Identify which cell holds the provided text, then report its (x, y) central coordinate. 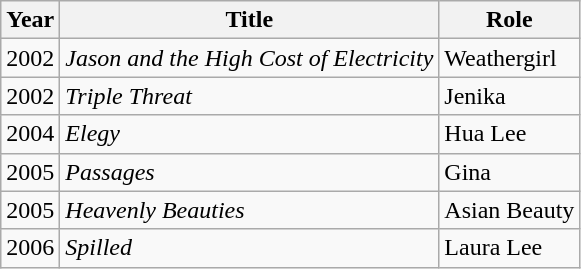
Title (250, 20)
Triple Threat (250, 96)
Hua Lee (510, 134)
Laura Lee (510, 248)
Asian Beauty (510, 210)
Role (510, 20)
Passages (250, 172)
Elegy (250, 134)
Heavenly Beauties (250, 210)
2006 (30, 248)
Year (30, 20)
Jenika (510, 96)
2004 (30, 134)
Spilled (250, 248)
Weathergirl (510, 58)
Jason and the High Cost of Electricity (250, 58)
Gina (510, 172)
